Locate the cell with the specified text and output its (X, Y) center coordinate. 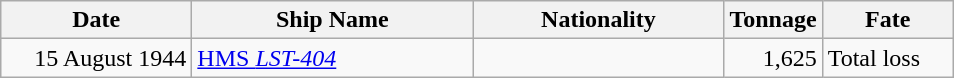
15 August 1944 (96, 58)
Nationality (598, 20)
Tonnage (773, 20)
Fate (888, 20)
Total loss (888, 58)
HMS LST-404 (332, 58)
1,625 (773, 58)
Date (96, 20)
Ship Name (332, 20)
